Extract the (x, y) coordinate from the center of the cell holding the provided text.  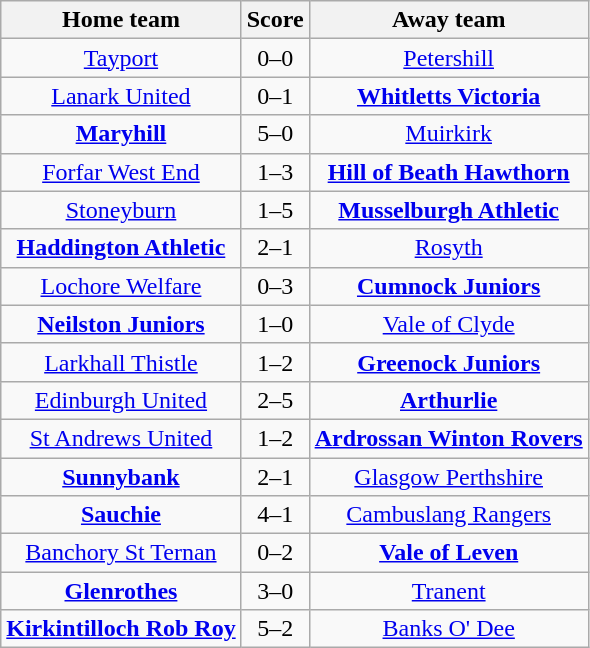
Tayport (121, 58)
Score (275, 20)
Stoneyburn (121, 210)
0–2 (275, 553)
3–0 (275, 591)
Away team (448, 20)
Arthurlie (448, 400)
Ardrossan Winton Rovers (448, 438)
Petershill (448, 58)
Glasgow Perthshire (448, 477)
Maryhill (121, 134)
Larkhall Thistle (121, 362)
0–3 (275, 286)
Greenock Juniors (448, 362)
Vale of Leven (448, 553)
Home team (121, 20)
4–1 (275, 515)
Lochore Welfare (121, 286)
Neilston Juniors (121, 324)
Haddington Athletic (121, 248)
Whitletts Victoria (448, 96)
Kirkintilloch Rob Roy (121, 629)
Forfar West End (121, 172)
Sunnybank (121, 477)
5–2 (275, 629)
Edinburgh United (121, 400)
Tranent (448, 591)
1–5 (275, 210)
Banchory St Ternan (121, 553)
5–0 (275, 134)
2–5 (275, 400)
Muirkirk (448, 134)
Lanark United (121, 96)
1–3 (275, 172)
Hill of Beath Hawthorn (448, 172)
0–0 (275, 58)
0–1 (275, 96)
Rosyth (448, 248)
Glenrothes (121, 591)
St Andrews United (121, 438)
Musselburgh Athletic (448, 210)
Sauchie (121, 515)
1–0 (275, 324)
Cumnock Juniors (448, 286)
Vale of Clyde (448, 324)
Banks O' Dee (448, 629)
Cambuslang Rangers (448, 515)
